Identify which cell holds the provided text, then report its [x, y] central coordinate. 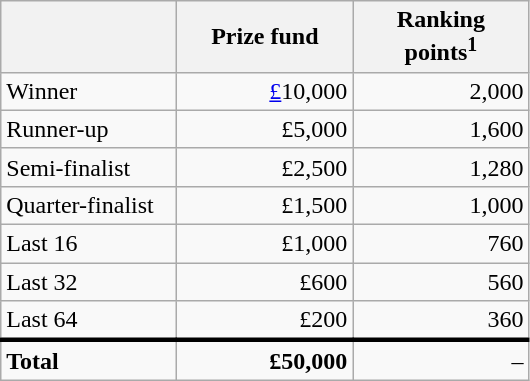
2,000 [441, 91]
£1,000 [265, 244]
Semi-finalist [89, 167]
760 [441, 244]
1,600 [441, 129]
£50,000 [265, 360]
– [441, 360]
Winner [89, 91]
Prize fund [265, 37]
Quarter-finalist [89, 205]
Ranking points1 [441, 37]
Last 64 [89, 321]
Last 16 [89, 244]
360 [441, 321]
1,000 [441, 205]
£1,500 [265, 205]
1,280 [441, 167]
Total [89, 360]
Runner-up [89, 129]
£200 [265, 321]
£10,000 [265, 91]
£2,500 [265, 167]
560 [441, 282]
£600 [265, 282]
Last 32 [89, 282]
£5,000 [265, 129]
